Search for the cell housing the specified text and yield its (X, Y) center coordinate. 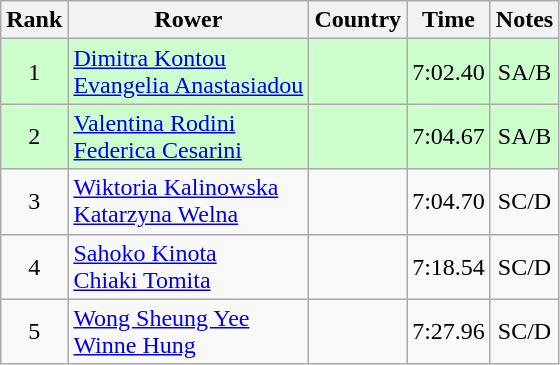
Sahoko KinotaChiaki Tomita (188, 266)
Rower (188, 20)
Country (358, 20)
7:02.40 (449, 72)
Dimitra KontouEvangelia Anastasiadou (188, 72)
Wong Sheung YeeWinne Hung (188, 332)
Notes (524, 20)
Wiktoria KalinowskaKatarzyna Welna (188, 202)
Rank (34, 20)
2 (34, 136)
Time (449, 20)
7:27.96 (449, 332)
7:04.67 (449, 136)
1 (34, 72)
5 (34, 332)
Valentina RodiniFederica Cesarini (188, 136)
7:04.70 (449, 202)
4 (34, 266)
7:18.54 (449, 266)
3 (34, 202)
